Output the (x, y) coordinate of the center of the cell containing the given text.  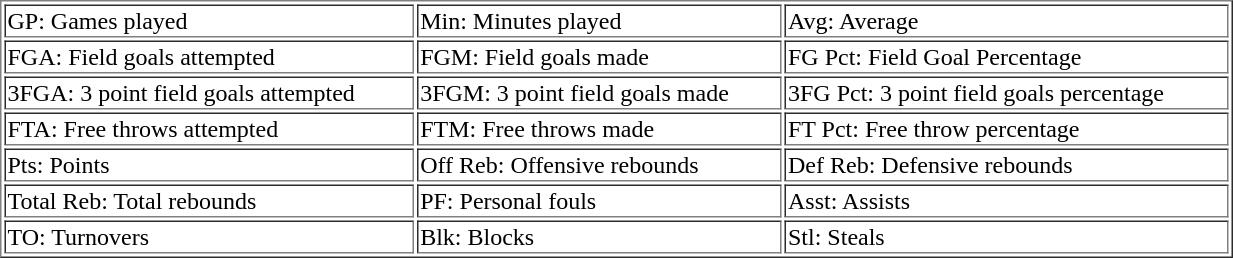
Total Reb: Total rebounds (209, 200)
PF: Personal fouls (600, 200)
TO: Turnovers (209, 236)
Min: Minutes played (600, 20)
FTM: Free throws made (600, 128)
3FGM: 3 point field goals made (600, 92)
3FGA: 3 point field goals attempted (209, 92)
Def Reb: Defensive rebounds (1006, 164)
GP: Games played (209, 20)
FT Pct: Free throw percentage (1006, 128)
Pts: Points (209, 164)
Avg: Average (1006, 20)
Stl: Steals (1006, 236)
FTA: Free throws attempted (209, 128)
Blk: Blocks (600, 236)
FGA: Field goals attempted (209, 56)
Off Reb: Offensive rebounds (600, 164)
3FG Pct: 3 point field goals percentage (1006, 92)
FGM: Field goals made (600, 56)
FG Pct: Field Goal Percentage (1006, 56)
Asst: Assists (1006, 200)
